Find where the given text appears and provide that cell's center as (x, y) coordinate. 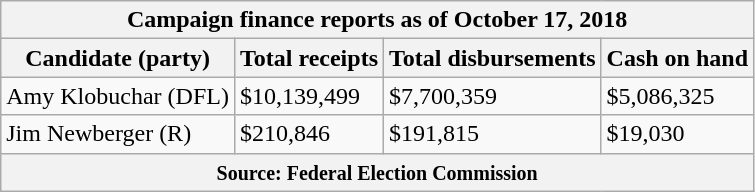
Jim Newberger (R) (118, 134)
Campaign finance reports as of October 17, 2018 (378, 20)
Source: Federal Election Commission (378, 172)
$5,086,325 (677, 96)
Amy Klobuchar (DFL) (118, 96)
Total receipts (308, 58)
$19,030 (677, 134)
Total disbursements (493, 58)
Cash on hand (677, 58)
Candidate (party) (118, 58)
$210,846 (308, 134)
$7,700,359 (493, 96)
$191,815 (493, 134)
$10,139,499 (308, 96)
